Return the (X, Y) coordinate for the center point of the cell that contains the specified text.  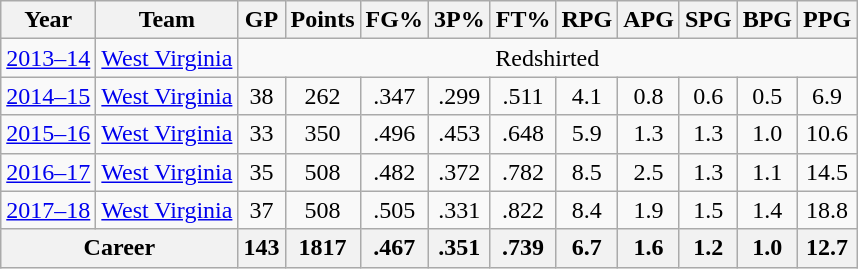
.299 (459, 96)
33 (262, 134)
FG% (394, 20)
143 (262, 248)
0.8 (649, 96)
1.1 (767, 172)
38 (262, 96)
.739 (523, 248)
0.5 (767, 96)
2015–16 (48, 134)
.782 (523, 172)
5.9 (587, 134)
.372 (459, 172)
.482 (394, 172)
GP (262, 20)
2014–15 (48, 96)
0.6 (708, 96)
6.7 (587, 248)
.467 (394, 248)
4.1 (587, 96)
.496 (394, 134)
2013–14 (48, 58)
3P% (459, 20)
SPG (708, 20)
35 (262, 172)
.347 (394, 96)
APG (649, 20)
.648 (523, 134)
2017–18 (48, 210)
8.5 (587, 172)
2016–17 (48, 172)
1.5 (708, 210)
.453 (459, 134)
.822 (523, 210)
.331 (459, 210)
1.9 (649, 210)
Points (322, 20)
6.9 (828, 96)
BPG (767, 20)
1.2 (708, 248)
.511 (523, 96)
2.5 (649, 172)
PPG (828, 20)
262 (322, 96)
FT% (523, 20)
Career (120, 248)
14.5 (828, 172)
Team (167, 20)
.351 (459, 248)
.505 (394, 210)
Redshirted (548, 58)
18.8 (828, 210)
1.6 (649, 248)
8.4 (587, 210)
1817 (322, 248)
12.7 (828, 248)
Year (48, 20)
1.4 (767, 210)
350 (322, 134)
37 (262, 210)
RPG (587, 20)
10.6 (828, 134)
